For the text-containing cell, return its midpoint in (X, Y) coordinate format. 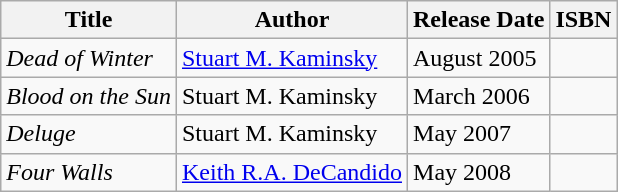
Keith R.A. DeCandido (292, 172)
March 2006 (479, 96)
Four Walls (89, 172)
Title (89, 20)
Deluge (89, 134)
Dead of Winter (89, 58)
Author (292, 20)
Blood on the Sun (89, 96)
August 2005 (479, 58)
Release Date (479, 20)
ISBN (584, 20)
May 2008 (479, 172)
May 2007 (479, 134)
